Capture the cell that displays the provided text and extract its (X, Y) central coordinate. 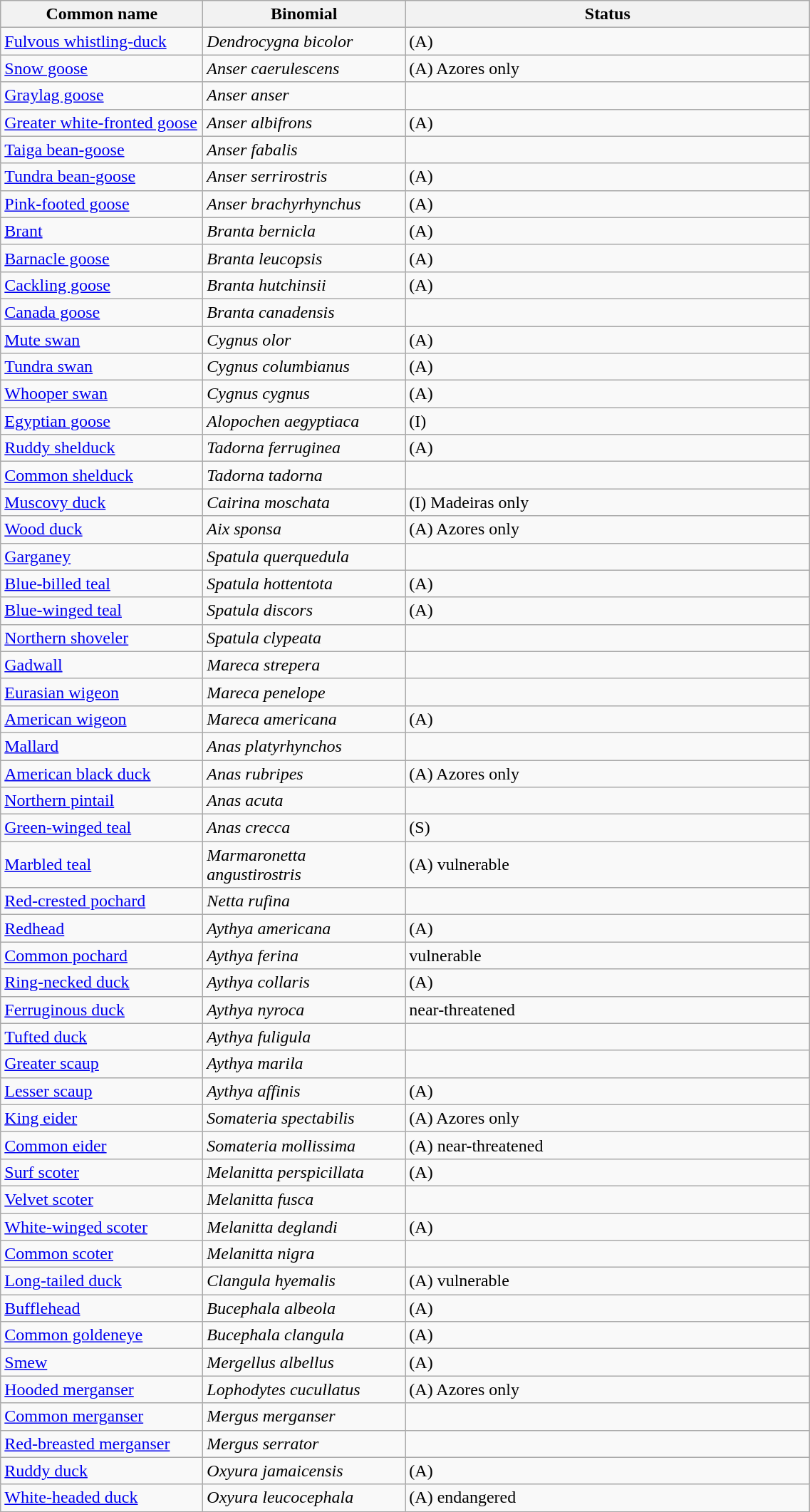
Melanitta deglandi (304, 1226)
Cackling goose (102, 285)
Green-winged teal (102, 828)
Aythya fuligula (304, 1037)
Smew (102, 1362)
Barnacle goose (102, 258)
Dendrocygna bicolor (304, 41)
(S) (608, 828)
Aythya ferina (304, 956)
Anas platyrhynchos (304, 746)
Muscovy duck (102, 502)
Mallard (102, 746)
White-winged scoter (102, 1226)
American wigeon (102, 719)
Mergus merganser (304, 1417)
Clangula hyemalis (304, 1281)
Mareca penelope (304, 692)
Garganey (102, 556)
Northern pintail (102, 801)
Surf scoter (102, 1172)
Mute swan (102, 340)
(A) endangered (608, 1498)
American black duck (102, 773)
Marmaronetta angustirostris (304, 865)
Whooper swan (102, 394)
Anser caerulescens (304, 68)
Anas rubripes (304, 773)
Branta canadensis (304, 312)
Bucephala clangula (304, 1335)
Redhead (102, 928)
Aythya marila (304, 1064)
(I) Madeiras only (608, 502)
Velvet scoter (102, 1199)
Alopochen aegyptiaca (304, 421)
Mareca americana (304, 719)
King eider (102, 1118)
Greater white-fronted goose (102, 123)
Tundra swan (102, 367)
Oxyura leucocephala (304, 1498)
Canada goose (102, 312)
Tadorna ferruginea (304, 448)
Oxyura jamaicensis (304, 1471)
Aythya collaris (304, 983)
Lophodytes cucullatus (304, 1389)
Snow goose (102, 68)
Ruddy duck (102, 1471)
Cygnus columbianus (304, 367)
Tadorna tadorna (304, 475)
Melanitta perspicillata (304, 1172)
Pink-footed goose (102, 204)
Mergellus albellus (304, 1362)
Red-breasted merganser (102, 1444)
near-threatened (608, 1010)
Anser serrirostris (304, 177)
Common eider (102, 1145)
Aythya affinis (304, 1091)
Bucephala albeola (304, 1308)
Egyptian goose (102, 421)
Mareca strepera (304, 665)
Branta leucopsis (304, 258)
Blue-winged teal (102, 611)
Mergus serrator (304, 1444)
(A) near-threatened (608, 1145)
Branta hutchinsii (304, 285)
Anser albifrons (304, 123)
Fulvous whistling-duck (102, 41)
Greater scaup (102, 1064)
Common pochard (102, 956)
Ring-necked duck (102, 983)
Blue-billed teal (102, 584)
Aythya americana (304, 928)
Binomial (304, 14)
Common goldeneye (102, 1335)
Anser fabalis (304, 150)
Ferruginous duck (102, 1010)
Common scoter (102, 1254)
Brant (102, 231)
Ruddy shelduck (102, 448)
Somateria mollissima (304, 1145)
Common shelduck (102, 475)
vulnerable (608, 956)
Northern shoveler (102, 638)
Spatula discors (304, 611)
Aythya nyroca (304, 1010)
Hooded merganser (102, 1389)
Spatula clypeata (304, 638)
Tufted duck (102, 1037)
Cygnus olor (304, 340)
Bufflehead (102, 1308)
Red-crested pochard (102, 901)
Tundra bean-goose (102, 177)
Status (608, 14)
Cygnus cygnus (304, 394)
Netta rufina (304, 901)
Anser anser (304, 95)
Aix sponsa (304, 529)
Taiga bean-goose (102, 150)
Anas crecca (304, 828)
Somateria spectabilis (304, 1118)
Melanitta fusca (304, 1199)
Lesser scaup (102, 1091)
White-headed duck (102, 1498)
Long-tailed duck (102, 1281)
Cairina moschata (304, 502)
(I) (608, 421)
Branta bernicla (304, 231)
Melanitta nigra (304, 1254)
Gadwall (102, 665)
Anser brachyrhynchus (304, 204)
Anas acuta (304, 801)
Common merganser (102, 1417)
Graylag goose (102, 95)
Eurasian wigeon (102, 692)
Spatula querquedula (304, 556)
Wood duck (102, 529)
Spatula hottentota (304, 584)
Marbled teal (102, 865)
Common name (102, 14)
